Extract the (X, Y) coordinate from the center of the cell holding the provided text.  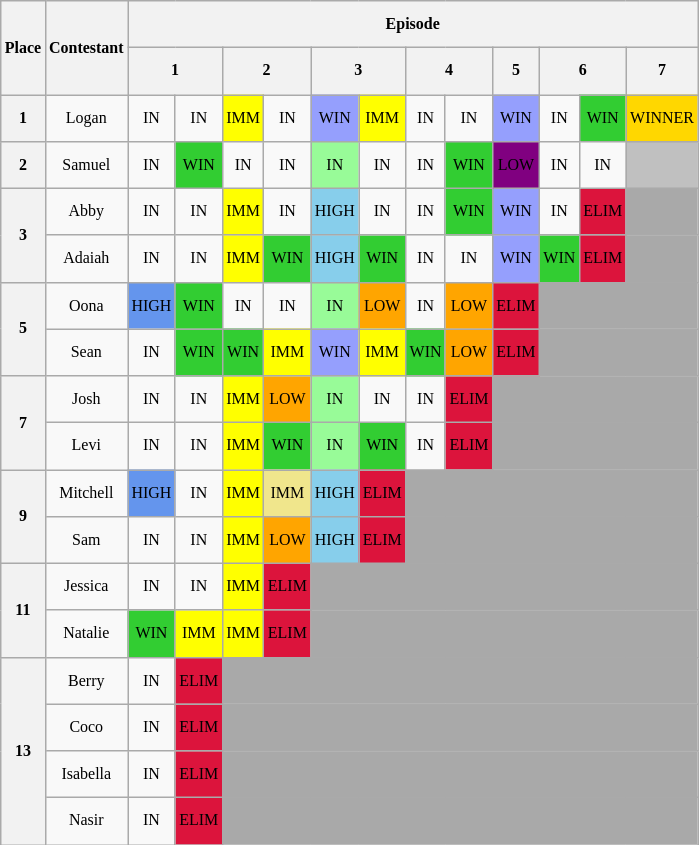
9 (23, 516)
Coco (86, 728)
13 (23, 751)
Sean (86, 352)
Nasir (86, 820)
Logan (86, 118)
Isabella (86, 774)
Adaiah (86, 258)
4 (450, 70)
Natalie (86, 634)
Place (23, 47)
11 (23, 610)
6 (582, 70)
Levi (86, 446)
WINNER (662, 118)
Samuel (86, 164)
Berry (86, 680)
Oona (86, 306)
Mitchell (86, 492)
Episode (413, 24)
Sam (86, 540)
Contestant (86, 47)
Jessica (86, 586)
Abby (86, 212)
Josh (86, 398)
